For the text-containing cell, return its midpoint in [X, Y] coordinate format. 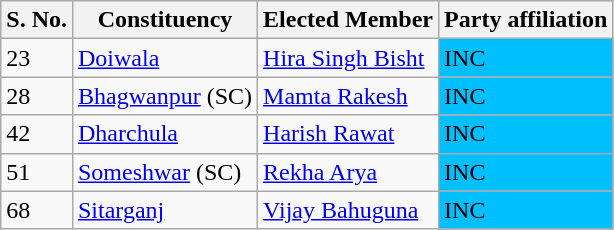
68 [37, 210]
Mamta Rakesh [348, 96]
Vijay Bahuguna [348, 210]
23 [37, 58]
Harish Rawat [348, 134]
Dharchula [164, 134]
Doiwala [164, 58]
Constituency [164, 20]
Someshwar (SC) [164, 172]
Elected Member [348, 20]
S. No. [37, 20]
Hira Singh Bisht [348, 58]
Rekha Arya [348, 172]
28 [37, 96]
Bhagwanpur (SC) [164, 96]
51 [37, 172]
Party affiliation [526, 20]
42 [37, 134]
Sitarganj [164, 210]
